Return (x, y) of the center of cell containing provided text 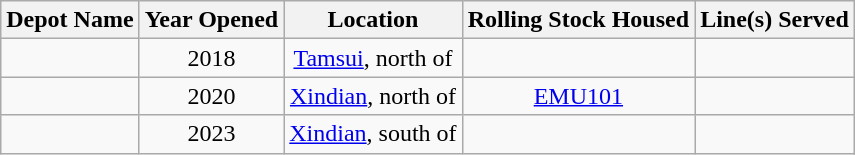
2023 (212, 134)
Line(s) Served (775, 20)
Year Opened (212, 20)
Location (373, 20)
EMU101 (578, 96)
Xindian, south of (373, 134)
Depot Name (70, 20)
Tamsui, north of (373, 58)
2018 (212, 58)
2020 (212, 96)
Rolling Stock Housed (578, 20)
Xindian, north of (373, 96)
